Output the [X, Y] coordinate of the center of the cell containing the given text.  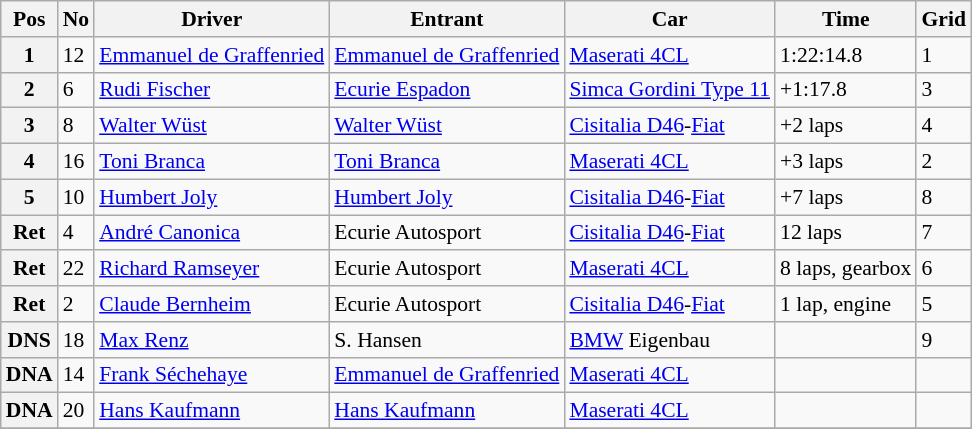
8 laps, gearbox [846, 269]
André Canonica [212, 233]
+3 laps [846, 162]
Max Renz [212, 340]
7 [944, 233]
+7 laps [846, 197]
Frank Séchehaye [212, 375]
Ecurie Espadon [446, 90]
Pos [30, 19]
Driver [212, 19]
10 [76, 197]
+2 laps [846, 126]
BMW Eigenbau [670, 340]
DNS [30, 340]
+1:17.8 [846, 90]
Time [846, 19]
Entrant [446, 19]
1:22:14.8 [846, 55]
S. Hansen [446, 340]
Grid [944, 19]
1 lap, engine [846, 304]
12 laps [846, 233]
18 [76, 340]
Simca Gordini Type 11 [670, 90]
Claude Bernheim [212, 304]
9 [944, 340]
22 [76, 269]
14 [76, 375]
12 [76, 55]
No [76, 19]
20 [76, 411]
Car [670, 19]
Rudi Fischer [212, 90]
16 [76, 162]
Richard Ramseyer [212, 269]
